Search for the cell housing the specified text and yield its [X, Y] center coordinate. 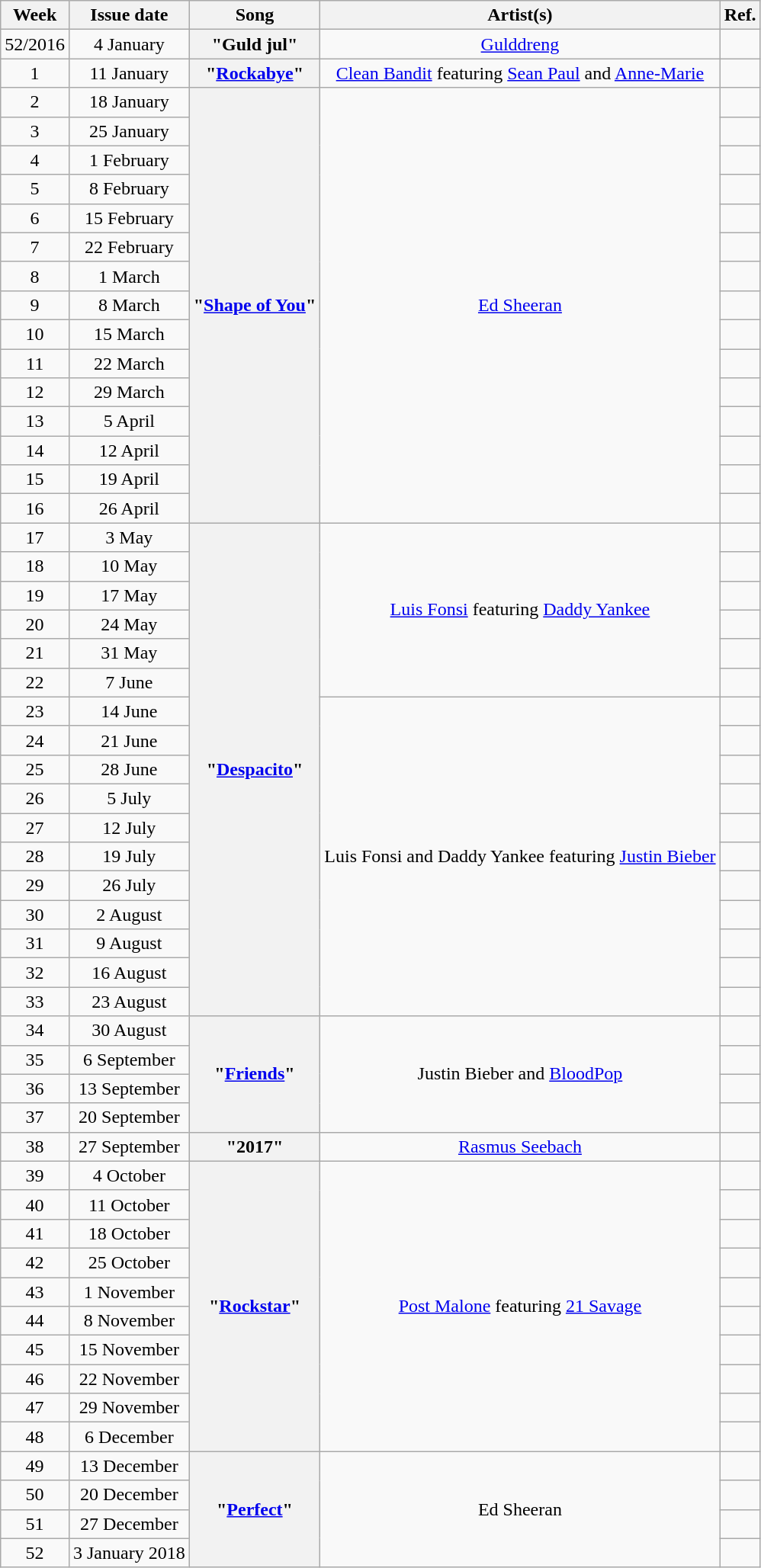
6 December [129, 1437]
30 August [129, 1031]
31 [35, 944]
27 December [129, 1524]
5 April [129, 422]
20 [35, 624]
16 August [129, 973]
28 [35, 857]
2 August [129, 915]
26 [35, 798]
12 [35, 393]
18 October [129, 1233]
7 June [129, 682]
"2017" [255, 1146]
39 [35, 1175]
19 July [129, 857]
Luis Fonsi featuring Daddy Yankee [520, 610]
8 February [129, 189]
25 January [129, 131]
37 [35, 1117]
21 June [129, 740]
52 [35, 1553]
3 [35, 131]
33 [35, 1002]
6 September [129, 1060]
20 September [129, 1117]
41 [35, 1233]
15 March [129, 334]
44 [35, 1321]
"Guld jul" [255, 44]
"Rockstar" [255, 1307]
35 [35, 1060]
29 November [129, 1408]
Issue date [129, 15]
19 April [129, 479]
Rasmus Seebach [520, 1146]
24 [35, 740]
5 July [129, 798]
1 March [129, 276]
Ref. [740, 15]
49 [35, 1466]
50 [35, 1495]
Justin Bieber and BloodPop [520, 1074]
31 May [129, 653]
"Rockabye" [255, 73]
11 January [129, 73]
42 [35, 1262]
29 March [129, 393]
25 October [129, 1262]
28 June [129, 769]
22 February [129, 247]
3 May [129, 537]
6 [35, 218]
13 [35, 422]
4 October [129, 1175]
1 [35, 73]
23 August [129, 1002]
9 August [129, 944]
"Perfect" [255, 1509]
Song [255, 15]
5 [35, 189]
15 February [129, 218]
27 September [129, 1146]
Week [35, 15]
21 [35, 653]
11 October [129, 1204]
18 [35, 566]
22 March [129, 364]
"Shape of You" [255, 305]
36 [35, 1089]
26 July [129, 886]
1 February [129, 160]
4 [35, 160]
45 [35, 1350]
14 [35, 451]
38 [35, 1146]
10 [35, 334]
47 [35, 1408]
40 [35, 1204]
13 December [129, 1466]
1 November [129, 1292]
"Despacito" [255, 770]
25 [35, 769]
15 November [129, 1350]
17 May [129, 595]
Artist(s) [520, 15]
43 [35, 1292]
9 [35, 305]
16 [35, 508]
8 [35, 276]
19 [35, 595]
23 [35, 711]
Clean Bandit featuring Sean Paul and Anne-Marie [520, 73]
22 [35, 682]
51 [35, 1524]
29 [35, 886]
8 March [129, 305]
27 [35, 827]
48 [35, 1437]
7 [35, 247]
"Friends" [255, 1074]
14 June [129, 711]
8 November [129, 1321]
Gulddreng [520, 44]
3 January 2018 [129, 1553]
15 [35, 479]
Post Malone featuring 21 Savage [520, 1307]
52/2016 [35, 44]
2 [35, 102]
20 December [129, 1495]
32 [35, 973]
Luis Fonsi and Daddy Yankee featuring Justin Bieber [520, 857]
30 [35, 915]
13 September [129, 1089]
17 [35, 537]
10 May [129, 566]
12 July [129, 827]
11 [35, 364]
18 January [129, 102]
26 April [129, 508]
12 April [129, 451]
24 May [129, 624]
46 [35, 1379]
34 [35, 1031]
4 January [129, 44]
22 November [129, 1379]
